Pinpoint the cell where the given text exists, returning its (x, y) midpoint coordinate. 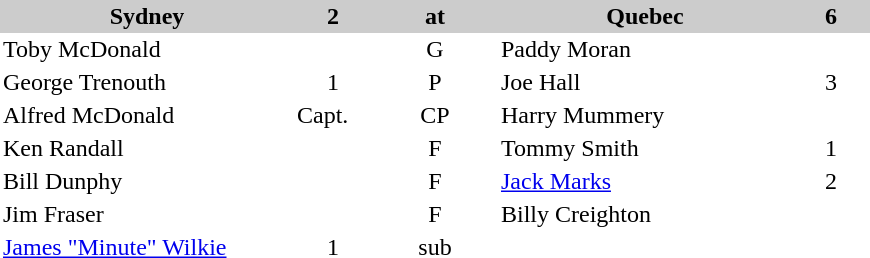
Joe Hall (645, 82)
G (435, 50)
P (435, 82)
Ken Randall (147, 148)
at (435, 16)
Toby McDonald (147, 50)
Jack Marks (645, 182)
Jim Fraser (147, 214)
3 (831, 82)
6 (831, 16)
George Trenouth (147, 82)
CP (435, 116)
Tommy Smith (645, 148)
Sydney (147, 16)
Quebec (645, 16)
Billy Creighton (645, 214)
Alfred McDonald (147, 116)
Bill Dunphy (147, 182)
Harry Mummery (645, 116)
Paddy Moran (645, 50)
Capt. (333, 116)
